Detect which cell encompasses the target text, then output its (X, Y) center coordinate. 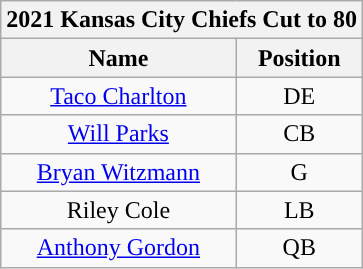
Bryan Witzmann (118, 172)
G (299, 172)
Will Parks (118, 134)
LB (299, 210)
Name (118, 58)
2021 Kansas City Chiefs Cut to 80 (182, 20)
Taco Charlton (118, 96)
Riley Cole (118, 210)
Anthony Gordon (118, 248)
QB (299, 248)
DE (299, 96)
CB (299, 134)
Position (299, 58)
